Determine the [X, Y] coordinate at the center of the cell enclosing the given text.  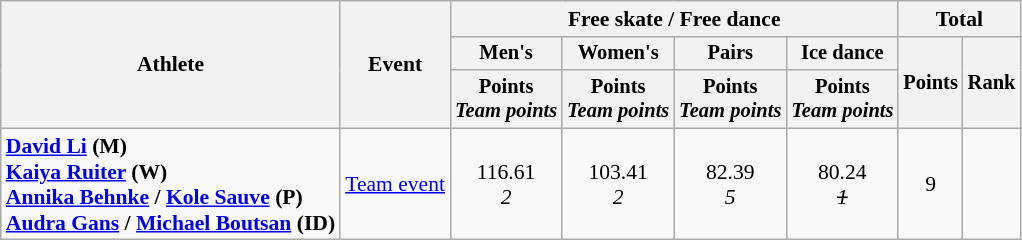
Women's [618, 54]
80.241 [842, 184]
Athlete [170, 64]
82.395 [730, 184]
Ice dance [842, 54]
103.412 [618, 184]
116.612 [506, 184]
Rank [992, 82]
Points [930, 82]
Free skate / Free dance [674, 19]
Total [959, 19]
Men's [506, 54]
9 [930, 184]
Team event [395, 184]
Event [395, 64]
Pairs [730, 54]
David Li (M)Kaiya Ruiter (W)Annika Behnke / Kole Sauve (P)Audra Gans / Michael Boutsan (ID) [170, 184]
